Determine the (X, Y) coordinate at the center of the cell enclosing the given text.  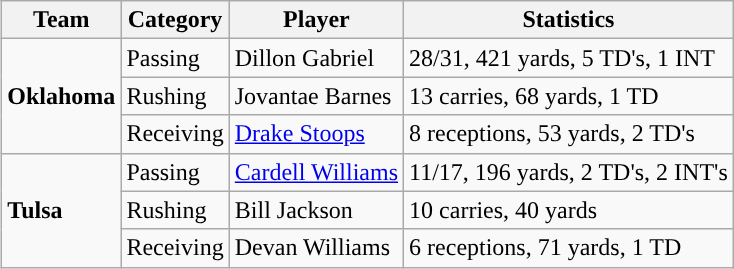
Drake Stoops (316, 134)
Statistics (569, 20)
Cardell Williams (316, 172)
Tulsa (62, 210)
28/31, 421 yards, 5 TD's, 1 INT (569, 58)
6 receptions, 71 yards, 1 TD (569, 248)
Team (62, 20)
Jovantae Barnes (316, 96)
Devan Williams (316, 248)
11/17, 196 yards, 2 TD's, 2 INT's (569, 172)
Oklahoma (62, 96)
Player (316, 20)
Category (175, 20)
13 carries, 68 yards, 1 TD (569, 96)
10 carries, 40 yards (569, 210)
8 receptions, 53 yards, 2 TD's (569, 134)
Bill Jackson (316, 210)
Dillon Gabriel (316, 58)
